Detect which cell encompasses the target text, then output its (X, Y) center coordinate. 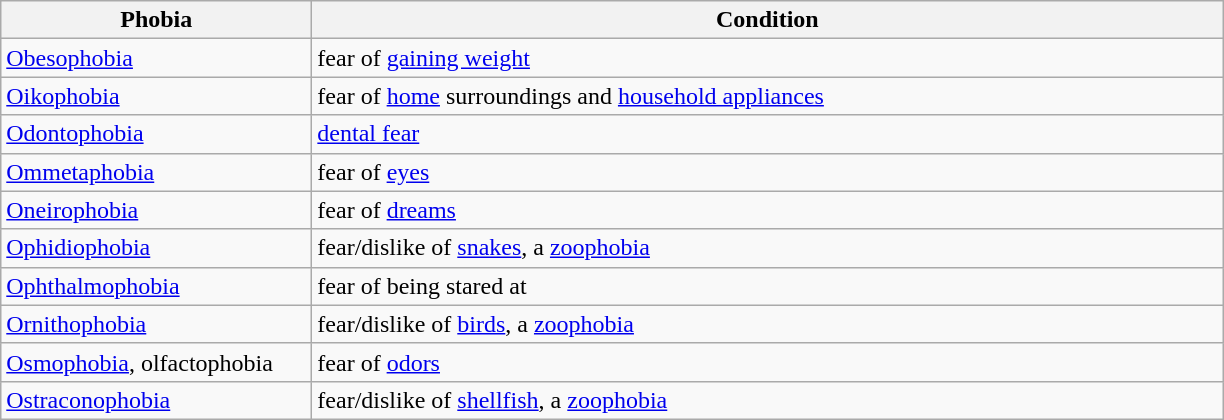
fear/dislike of birds, a zoophobia (768, 324)
dental fear (768, 134)
Ostraconophobia (156, 400)
Oikophobia (156, 96)
fear of eyes (768, 172)
Condition (768, 20)
fear/dislike of shellfish, a zoophobia (768, 400)
Obesophobia (156, 58)
Odontophobia (156, 134)
fear/dislike of snakes, a zoophobia (768, 248)
fear of odors (768, 362)
Ommetaphobia (156, 172)
Phobia (156, 20)
Ophidiophobia (156, 248)
fear of dreams (768, 210)
Ophthalmophobia (156, 286)
fear of home surroundings and household appliances (768, 96)
fear of being stared at (768, 286)
Osmophobia, olfactophobia (156, 362)
fear of gaining weight (768, 58)
Oneirophobia (156, 210)
Ornithophobia (156, 324)
